Locate the cell with the specified text and output its [X, Y] center coordinate. 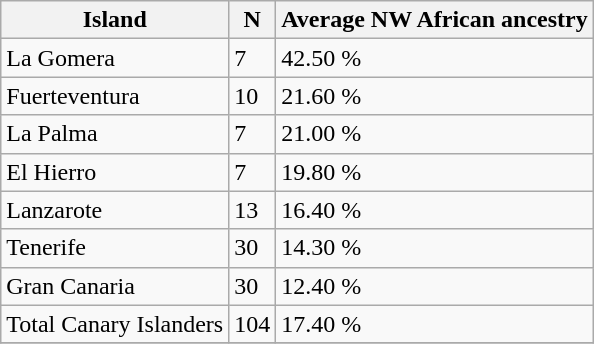
El Hierro [115, 172]
21.00 % [434, 134]
16.40 % [434, 210]
Lanzarote [115, 210]
Gran Canaria [115, 286]
N [252, 20]
Island [115, 20]
19.80 % [434, 172]
17.40 % [434, 324]
Total Canary Islanders [115, 324]
21.60 % [434, 96]
Fuerteventura [115, 96]
La Gomera [115, 58]
104 [252, 324]
42.50 % [434, 58]
Tenerife [115, 248]
10 [252, 96]
12.40 % [434, 286]
Average NW African ancestry [434, 20]
La Palma [115, 134]
13 [252, 210]
14.30 % [434, 248]
